Return the (x, y) coordinate for the center point of the cell that contains the specified text.  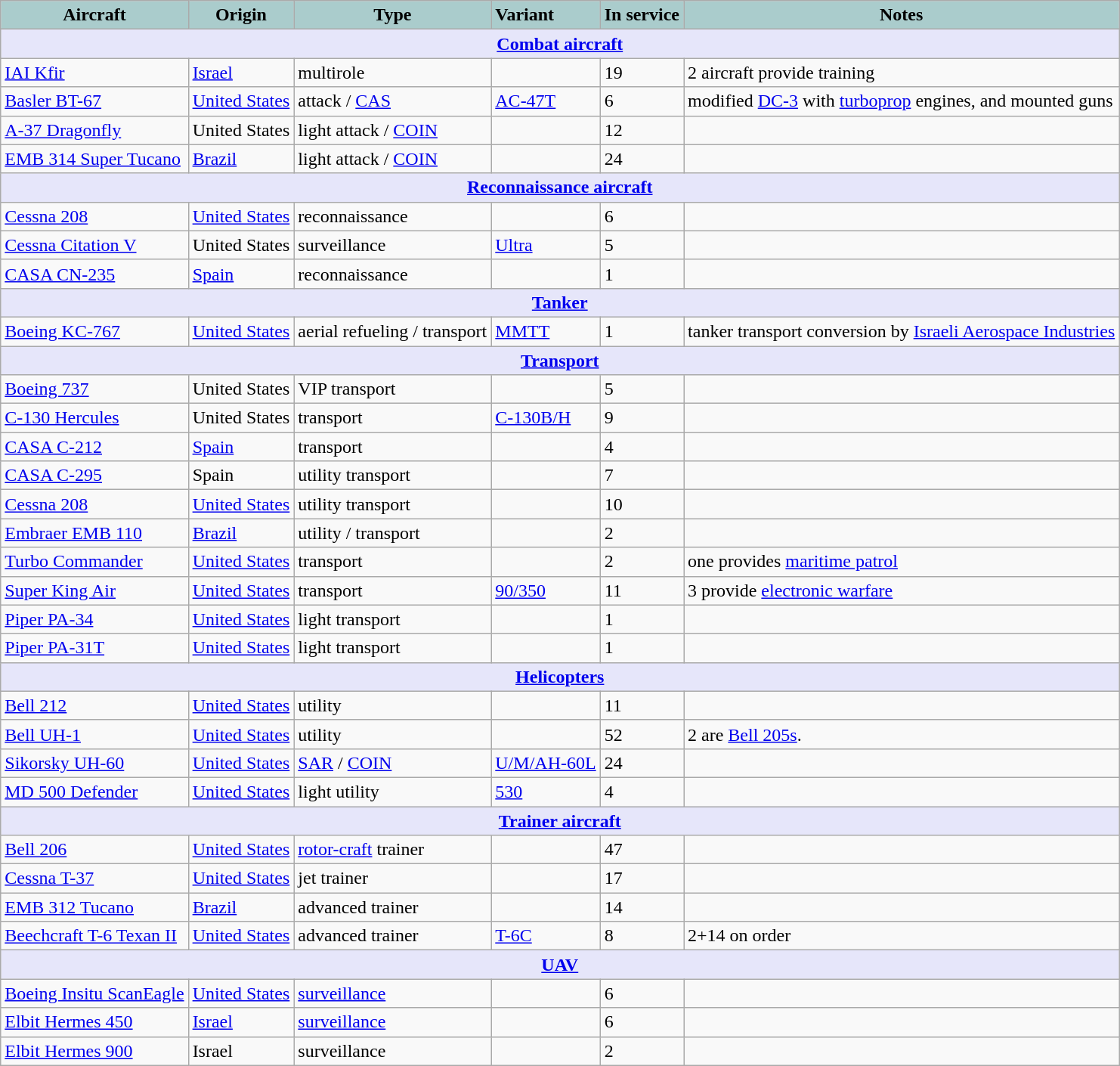
CASA C-295 (94, 476)
C-130B/H (546, 418)
Variant (546, 15)
Cessna T-37 (94, 879)
MMTT (546, 331)
Cessna Citation V (94, 245)
Embraer EMB 110 (94, 533)
SAR / COIN (393, 763)
utility / transport (393, 533)
Elbit Hermes 450 (94, 1022)
light utility (393, 792)
EMB 314 Super Tucano (94, 159)
Type (393, 15)
Piper PA-34 (94, 619)
3 provide electronic warfare (902, 590)
530 (546, 792)
7 (642, 476)
A-37 Dragonfly (94, 130)
UAV (560, 965)
Beechcraft T-6 Texan II (94, 936)
2 aircraft provide training (902, 73)
Boeing KC-767 (94, 331)
Reconnaissance aircraft (560, 187)
CASA C-212 (94, 447)
Basler BT-67 (94, 101)
U/M/AH-60L (546, 763)
Tanker (560, 302)
tanker transport conversion by Israeli Aerospace Industries (902, 331)
EMB 312 Tucano (94, 907)
modified DC-3 with turboprop engines, and mounted guns (902, 101)
AC-47T (546, 101)
Origin (241, 15)
Trainer aircraft (560, 820)
attack / CAS (393, 101)
14 (642, 907)
Sikorsky UH-60 (94, 763)
Notes (902, 15)
17 (642, 879)
C-130 Hercules (94, 418)
8 (642, 936)
CASA CN-235 (94, 274)
Bell UH-1 (94, 734)
Elbit Hermes 900 (94, 1051)
Transport (560, 361)
VIP transport (393, 389)
Bell 212 (94, 705)
aerial refueling / transport (393, 331)
Aircraft (94, 15)
MD 500 Defender (94, 792)
19 (642, 73)
12 (642, 130)
2 are Bell 205s. (902, 734)
Ultra (546, 245)
Boeing Insitu ScanEagle (94, 993)
47 (642, 850)
IAI Kfir (94, 73)
52 (642, 734)
In service (642, 15)
90/350 (546, 590)
Boeing 737 (94, 389)
9 (642, 418)
multirole (393, 73)
Piper PA-31T (94, 648)
one provides maritime patrol (902, 562)
Bell 206 (94, 850)
10 (642, 504)
rotor-craft trainer (393, 850)
Super King Air (94, 590)
2+14 on order (902, 936)
Helicopters (560, 677)
T-6C (546, 936)
Turbo Commander (94, 562)
Combat aircraft (560, 44)
jet trainer (393, 879)
